From the cell containing the given text, extract its center point as [x, y] coordinate. 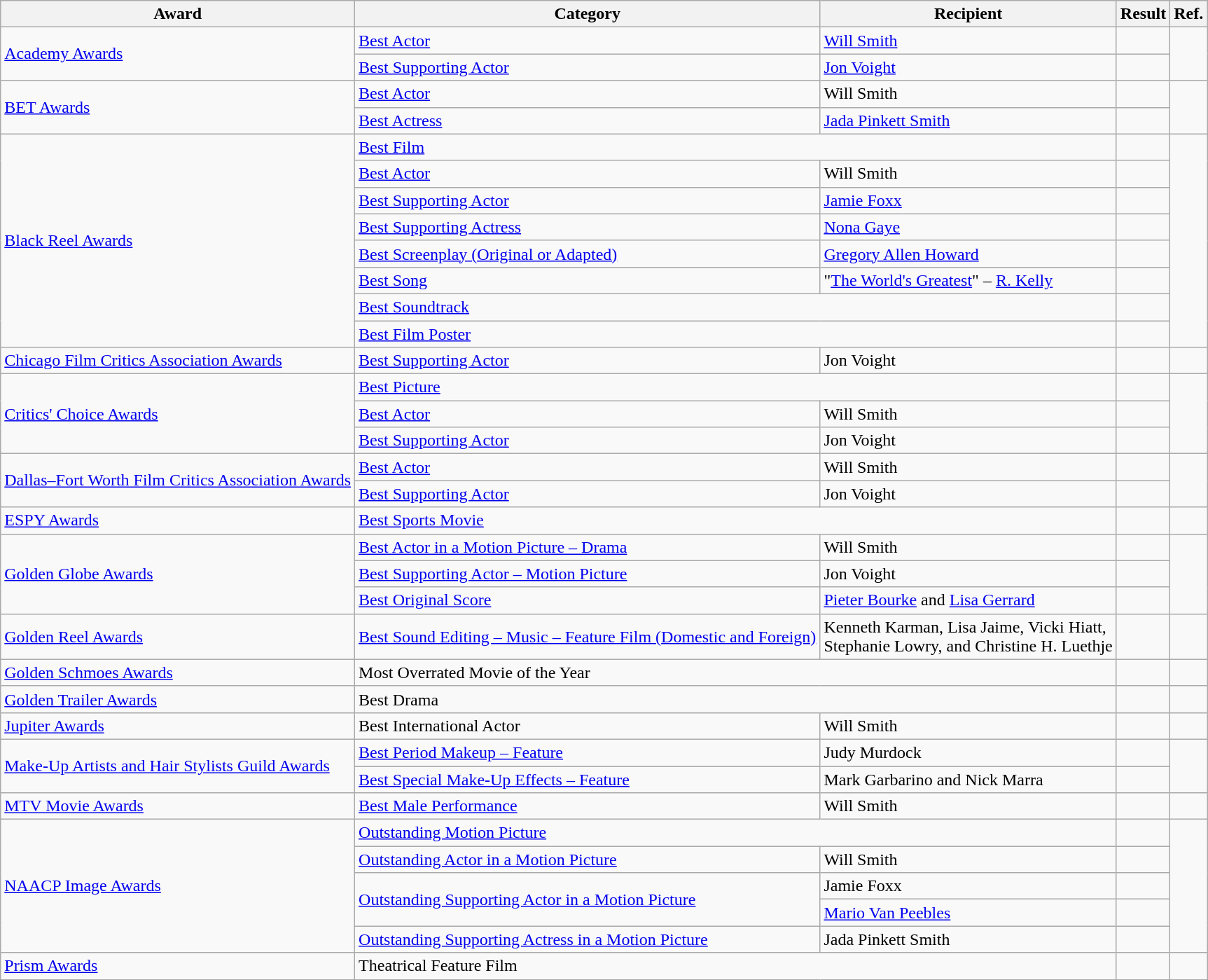
Best Supporting Actor – Motion Picture [588, 574]
ESPY Awards [178, 520]
MTV Movie Awards [178, 806]
Golden Globe Awards [178, 574]
Judy Murdock [968, 752]
Chicago Film Critics Association Awards [178, 361]
"The World's Greatest" – R. Kelly [968, 280]
Mark Garbarino and Nick Marra [968, 780]
Best Special Make-Up Effects – Feature [588, 780]
Golden Reel Awards [178, 636]
Golden Schmoes Awards [178, 672]
Outstanding Actor in a Motion Picture [588, 860]
Theatrical Feature Film [736, 966]
Best Supporting Actress [588, 227]
Best Drama [736, 699]
Best Screenplay (Original or Adapted) [588, 254]
Outstanding Supporting Actor in a Motion Picture [588, 899]
Prism Awards [178, 966]
Best Actress [588, 120]
Outstanding Motion Picture [736, 833]
Best Sound Editing – Music – Feature Film (Domestic and Foreign) [588, 636]
Pieter Bourke and Lisa Gerrard [968, 600]
Critics' Choice Awards [178, 414]
Jupiter Awards [178, 726]
Best Film [736, 147]
Best Actor in a Motion Picture – Drama [588, 547]
Ref. [1189, 14]
Gregory Allen Howard [968, 254]
Mario Van Peebles [968, 913]
Kenneth Karman, Lisa Jaime, Vicki Hiatt, Stephanie Lowry, and Christine H. Luethje [968, 636]
Academy Awards [178, 54]
Outstanding Supporting Actress in a Motion Picture [588, 939]
Best Picture [736, 387]
Best Song [588, 280]
Best Male Performance [588, 806]
BET Awards [178, 107]
Best International Actor [588, 726]
Nona Gaye [968, 227]
Golden Trailer Awards [178, 699]
Recipient [968, 14]
Award [178, 14]
Best Sports Movie [736, 520]
Make-Up Artists and Hair Stylists Guild Awards [178, 766]
Dallas–Fort Worth Film Critics Association Awards [178, 481]
Best Soundtrack [736, 307]
Best Original Score [588, 600]
Black Reel Awards [178, 240]
Result [1143, 14]
Category [588, 14]
Best Period Makeup – Feature [588, 752]
NAACP Image Awards [178, 886]
Best Film Poster [736, 334]
Most Overrated Movie of the Year [736, 672]
